Provide the (X, Y) coordinate of the cell's center where the given text is located.  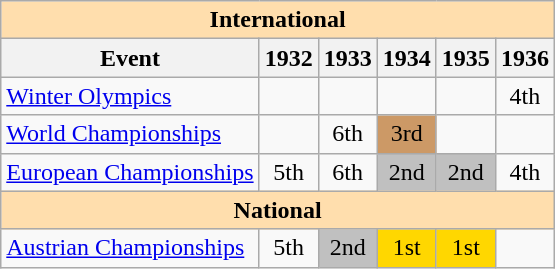
European Championships (130, 172)
1935 (466, 58)
Winter Olympics (130, 96)
Event (130, 58)
1934 (406, 58)
National (278, 210)
1933 (348, 58)
3rd (406, 134)
International (278, 20)
World Championships (130, 134)
1936 (524, 58)
1932 (288, 58)
Austrian Championships (130, 248)
